Locate the cell with the specified text and output its (x, y) center coordinate. 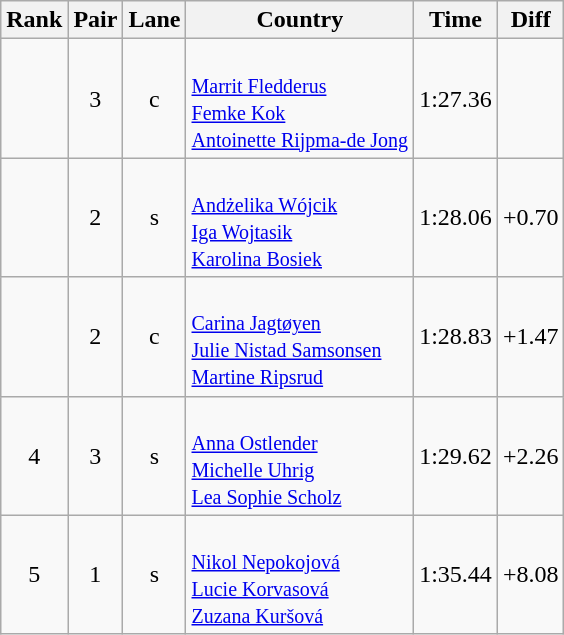
1:28.06 (456, 218)
1:28.83 (456, 336)
Diff (530, 20)
1:27.36 (456, 98)
+2.26 (530, 456)
Lane (154, 20)
Carina JagtøyenJulie Nistad SamsonsenMartine Ripsrud (300, 336)
4 (34, 456)
1 (96, 574)
+1.47 (530, 336)
Country (300, 20)
Nikol NepokojováLucie KorvasováZuzana Kuršová (300, 574)
Anna OstlenderMichelle UhrigLea Sophie Scholz (300, 456)
+0.70 (530, 218)
+8.08 (530, 574)
1:35.44 (456, 574)
Time (456, 20)
Marrit FledderusFemke KokAntoinette Rijpma-de Jong (300, 98)
5 (34, 574)
Rank (34, 20)
1:29.62 (456, 456)
Andżelika WójcikIga WojtasikKarolina Bosiek (300, 218)
Pair (96, 20)
